Capture the cell that displays the provided text and extract its (X, Y) central coordinate. 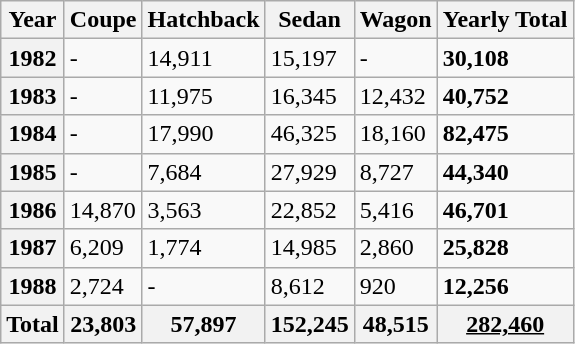
18,160 (396, 134)
152,245 (310, 324)
2,860 (396, 248)
Wagon (396, 20)
6,209 (103, 248)
Year (33, 20)
46,701 (505, 210)
8,612 (310, 286)
1988 (33, 286)
2,724 (103, 286)
Hatchback (204, 20)
14,870 (103, 210)
14,985 (310, 248)
14,911 (204, 58)
48,515 (396, 324)
Total (33, 324)
25,828 (505, 248)
11,975 (204, 96)
Coupe (103, 20)
1985 (33, 172)
16,345 (310, 96)
Sedan (310, 20)
12,432 (396, 96)
7,684 (204, 172)
22,852 (310, 210)
17,990 (204, 134)
1982 (33, 58)
15,197 (310, 58)
1984 (33, 134)
282,460 (505, 324)
44,340 (505, 172)
30,108 (505, 58)
27,929 (310, 172)
12,256 (505, 286)
1,774 (204, 248)
1983 (33, 96)
3,563 (204, 210)
920 (396, 286)
23,803 (103, 324)
1986 (33, 210)
57,897 (204, 324)
40,752 (505, 96)
1987 (33, 248)
Yearly Total (505, 20)
8,727 (396, 172)
82,475 (505, 134)
5,416 (396, 210)
46,325 (310, 134)
